Return the (X, Y) coordinate for the center point of the cell that contains the specified text.  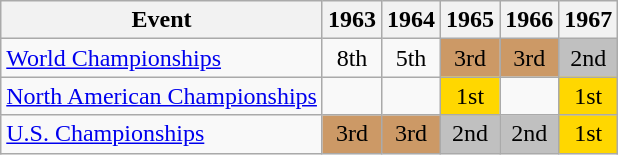
Event (162, 20)
8th (352, 58)
North American Championships (162, 96)
1967 (588, 20)
U.S. Championships (162, 134)
1966 (530, 20)
World Championships (162, 58)
1963 (352, 20)
1965 (470, 20)
1964 (412, 20)
5th (412, 58)
